Scan for the cell matching the given text and deliver its (X, Y) coordinate at center. 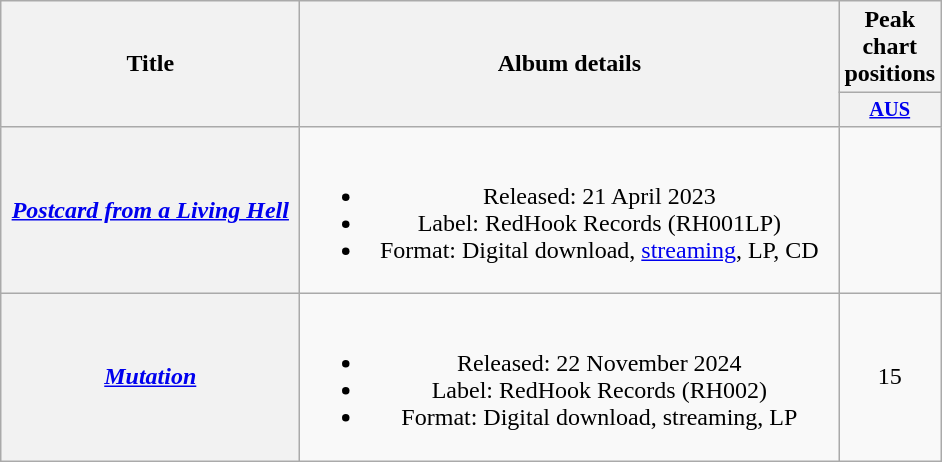
Mutation (150, 378)
Released: 22 November 2024Label: RedHook Records (RH002)Format: Digital download, streaming, LP (570, 378)
Album details (570, 64)
15 (890, 378)
Released: 21 April 2023Label: RedHook Records (RH001LP)Format: Digital download, streaming, LP, CD (570, 210)
AUS (890, 110)
Postcard from a Living Hell (150, 210)
Peak chartpositions (890, 47)
Title (150, 64)
